Capture the cell that displays the provided text and extract its (X, Y) central coordinate. 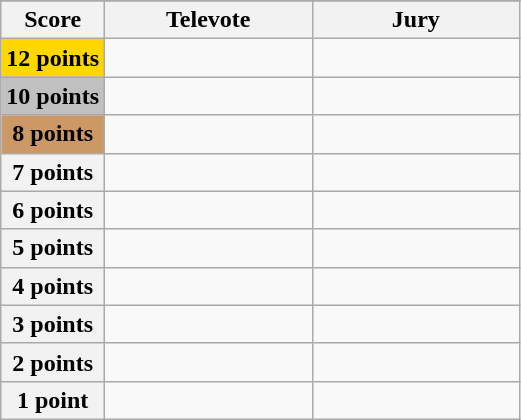
10 points (53, 96)
12 points (53, 58)
2 points (53, 362)
Jury (416, 20)
4 points (53, 286)
3 points (53, 324)
1 point (53, 400)
7 points (53, 172)
5 points (53, 248)
Televote (209, 20)
6 points (53, 210)
8 points (53, 134)
Score (53, 20)
